Return the [x, y] coordinate for the center point of the cell that contains the specified text.  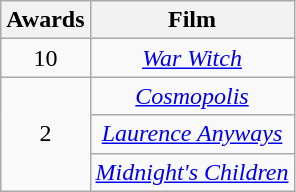
10 [46, 58]
Laurence Anyways [192, 134]
Midnight's Children [192, 172]
War Witch [192, 58]
2 [46, 134]
Film [192, 20]
Awards [46, 20]
Cosmopolis [192, 96]
